Output the [X, Y] coordinate of the center of the cell containing the given text.  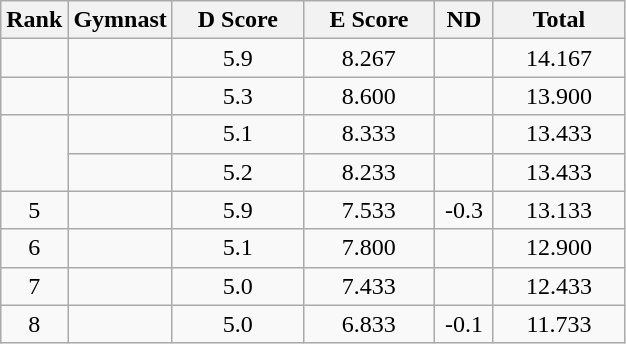
-0.3 [464, 210]
Gymnast [120, 20]
5.3 [238, 96]
12.433 [558, 286]
5 [34, 210]
7.433 [368, 286]
8 [34, 324]
Total [558, 20]
-0.1 [464, 324]
ND [464, 20]
8.600 [368, 96]
7.800 [368, 248]
8.267 [368, 58]
8.233 [368, 172]
7.533 [368, 210]
13.900 [558, 96]
8.333 [368, 134]
12.900 [558, 248]
Rank [34, 20]
6.833 [368, 324]
7 [34, 286]
5.2 [238, 172]
14.167 [558, 58]
11.733 [558, 324]
6 [34, 248]
E Score [368, 20]
13.133 [558, 210]
D Score [238, 20]
